Return (x, y) of the center of cell containing provided text 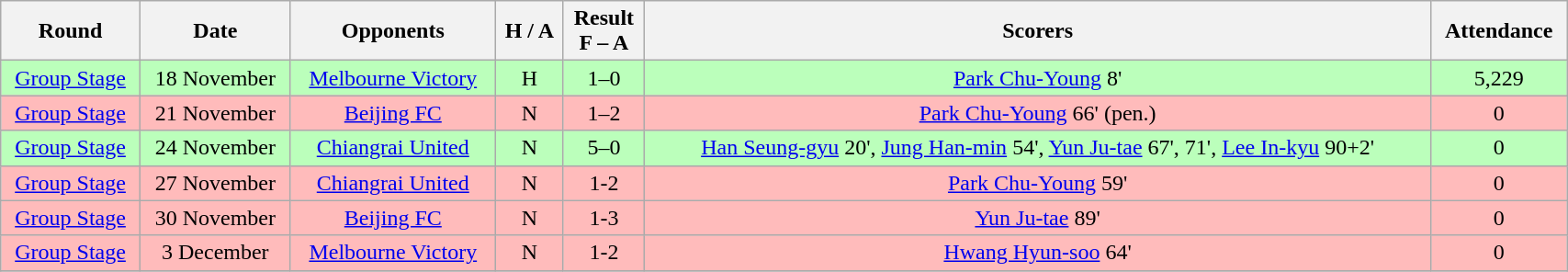
30 November (215, 218)
Han Seung-gyu 20', Jung Han-min 54', Yun Ju-tae 67', 71', Lee In-kyu 90+2' (1037, 148)
21 November (215, 113)
H (529, 78)
18 November (215, 78)
Scorers (1037, 31)
Opponents (393, 31)
Date (215, 31)
1-3 (604, 218)
ResultF – A (604, 31)
24 November (215, 148)
Park Chu-Young 8' (1037, 78)
27 November (215, 183)
Attendance (1499, 31)
Hwang Hyun-soo 64' (1037, 253)
Yun Ju-tae 89' (1037, 218)
Park Chu-Young 66' (pen.) (1037, 113)
Park Chu-Young 59' (1037, 183)
5,229 (1499, 78)
3 December (215, 253)
1–2 (604, 113)
H / A (529, 31)
5–0 (604, 148)
Round (71, 31)
1–0 (604, 78)
